Search for the cell housing the specified text and yield its [X, Y] center coordinate. 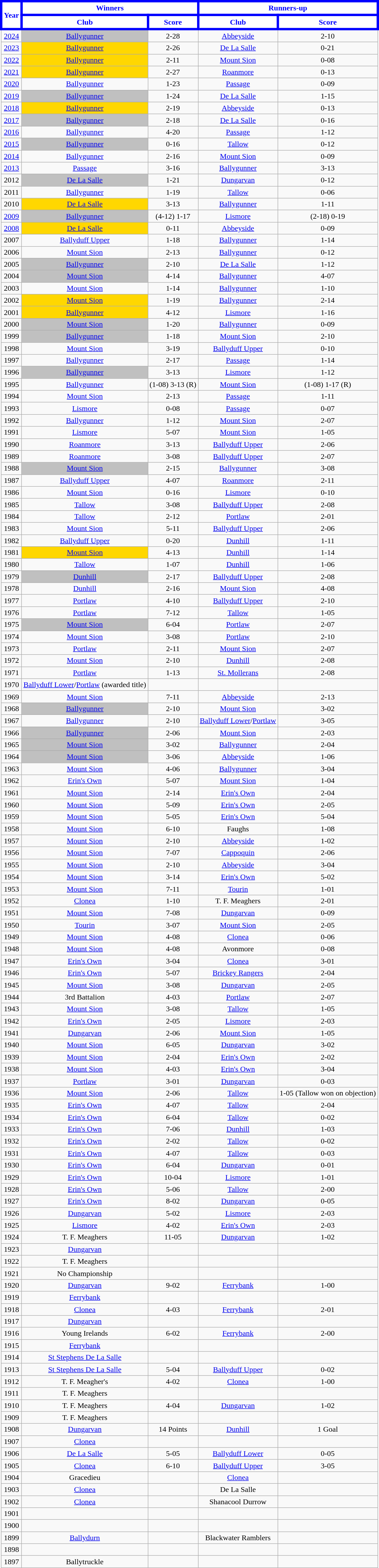
1928 [11, 1189]
1943 [11, 1009]
1995 [11, 384]
No Championship [85, 1273]
2005 [11, 264]
Avonmore [238, 949]
11-05 [173, 1237]
2010 [11, 204]
2022 [11, 60]
1923 [11, 1249]
1942 [11, 1021]
1927 [11, 1201]
4-12 [173, 312]
1-20 [173, 324]
0-21 [328, 48]
1897 [11, 1562]
2006 [11, 252]
1935 [11, 1105]
1929 [11, 1177]
6-05 [173, 1045]
1963 [11, 769]
1959 [11, 817]
1973 [11, 649]
1914 [11, 1357]
1997 [11, 360]
1939 [11, 1057]
(4-12) 1-17 [173, 216]
1996 [11, 372]
1931 [11, 1153]
Ballytruckle [85, 1562]
1965 [11, 745]
1912 [11, 1381]
Winners [110, 8]
1898 [11, 1550]
1905 [11, 1465]
10-04 [173, 1177]
9-02 [173, 1285]
1981 [11, 553]
0-11 [173, 228]
1979 [11, 577]
2018 [11, 108]
2-18 [173, 120]
5-06 [173, 1189]
Ballydurn [85, 1538]
1-16 [328, 312]
1-23 [173, 84]
1984 [11, 516]
1960 [11, 805]
1916 [11, 1333]
3-19 [173, 348]
1-13 [173, 673]
Year [11, 15]
1940 [11, 1045]
1938 [11, 1069]
2019 [11, 96]
1906 [11, 1453]
1967 [11, 721]
6-02 [173, 1333]
1948 [11, 949]
1987 [11, 480]
1950 [11, 925]
2000 [11, 324]
1970 [11, 685]
1941 [11, 1033]
1977 [11, 601]
1-03 [328, 1129]
(2-18) 0-19 [328, 216]
1908 [11, 1429]
1915 [11, 1345]
2-19 [173, 108]
7-12 [173, 613]
1907 [11, 1441]
Ballyduff Lower [238, 1453]
(1-08) 1-17 (R) [328, 384]
Cappoquin [238, 853]
2004 [11, 276]
1904 [11, 1477]
1955 [11, 865]
1953 [11, 889]
1-05 (Tallow won on objection) [328, 1093]
1900 [11, 1526]
2014 [11, 156]
1933 [11, 1129]
1944 [11, 997]
2001 [11, 312]
1-15 [328, 96]
1982 [11, 541]
2013 [11, 168]
1972 [11, 661]
4-06 [173, 769]
1961 [11, 793]
3rd Battalion [85, 997]
Gracedieu [85, 1477]
1968 [11, 709]
3-07 [173, 925]
1991 [11, 432]
1992 [11, 420]
St. Mollerans [238, 673]
2017 [11, 120]
1962 [11, 781]
1983 [11, 528]
2-27 [173, 72]
2003 [11, 288]
1-24 [173, 96]
(1-08) 3-13 (R) [173, 384]
1 Goal [328, 1429]
1-08 [328, 829]
0-01 [328, 1165]
1975 [11, 625]
8-02 [173, 1201]
4-13 [173, 553]
1945 [11, 985]
2-15 [173, 468]
4-10 [173, 601]
1988 [11, 468]
1-07 [173, 565]
1946 [11, 973]
Brickey Rangers [238, 973]
2-26 [173, 48]
1986 [11, 492]
1976 [11, 613]
1911 [11, 1393]
0-07 [328, 408]
7-07 [173, 853]
1909 [11, 1417]
2011 [11, 192]
Young Irelands [85, 1333]
2-28 [173, 35]
2020 [11, 84]
1957 [11, 841]
4-04 [173, 1405]
1903 [11, 1489]
1934 [11, 1117]
1936 [11, 1093]
1989 [11, 456]
1920 [11, 1285]
3-16 [173, 168]
1966 [11, 733]
1954 [11, 877]
5-09 [173, 805]
1949 [11, 937]
1926 [11, 1213]
2009 [11, 216]
5-11 [173, 528]
2002 [11, 300]
1956 [11, 853]
1998 [11, 348]
1964 [11, 757]
3-06 [173, 757]
Faughs [238, 829]
3-14 [173, 877]
1913 [11, 1369]
1993 [11, 408]
1974 [11, 637]
2015 [11, 144]
1980 [11, 565]
1922 [11, 1261]
1951 [11, 913]
4-20 [173, 132]
2016 [11, 132]
0-20 [173, 541]
1930 [11, 1165]
1999 [11, 336]
7-08 [173, 913]
1990 [11, 444]
1969 [11, 697]
7-06 [173, 1129]
1937 [11, 1081]
1958 [11, 829]
Shanacool Durrow [238, 1501]
1901 [11, 1514]
1971 [11, 673]
1-04 [328, 781]
1978 [11, 589]
1924 [11, 1237]
1919 [11, 1297]
Ballyduff Lower/Portlaw (awarded title) [85, 685]
1918 [11, 1310]
4-14 [173, 276]
Blackwater Ramblers [238, 1538]
2021 [11, 72]
1-21 [173, 180]
1985 [11, 504]
1994 [11, 396]
1921 [11, 1273]
Runners-up [288, 8]
2023 [11, 48]
1902 [11, 1501]
1917 [11, 1322]
2007 [11, 240]
1947 [11, 961]
1899 [11, 1538]
2024 [11, 35]
14 Points [173, 1429]
1925 [11, 1225]
2-12 [173, 516]
1910 [11, 1405]
2012 [11, 180]
1952 [11, 901]
T. F. Meagher's [85, 1381]
Ballyduff Lower/Portlaw [238, 721]
2008 [11, 228]
1932 [11, 1141]
